Detect which cell encompasses the target text, then output its [X, Y] center coordinate. 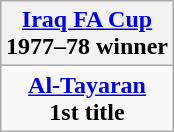
Iraq FA Cup1977–78 winner [86, 34]
Al-Tayaran1st title [86, 98]
